Locate the cell with the specified text and output its [X, Y] center coordinate. 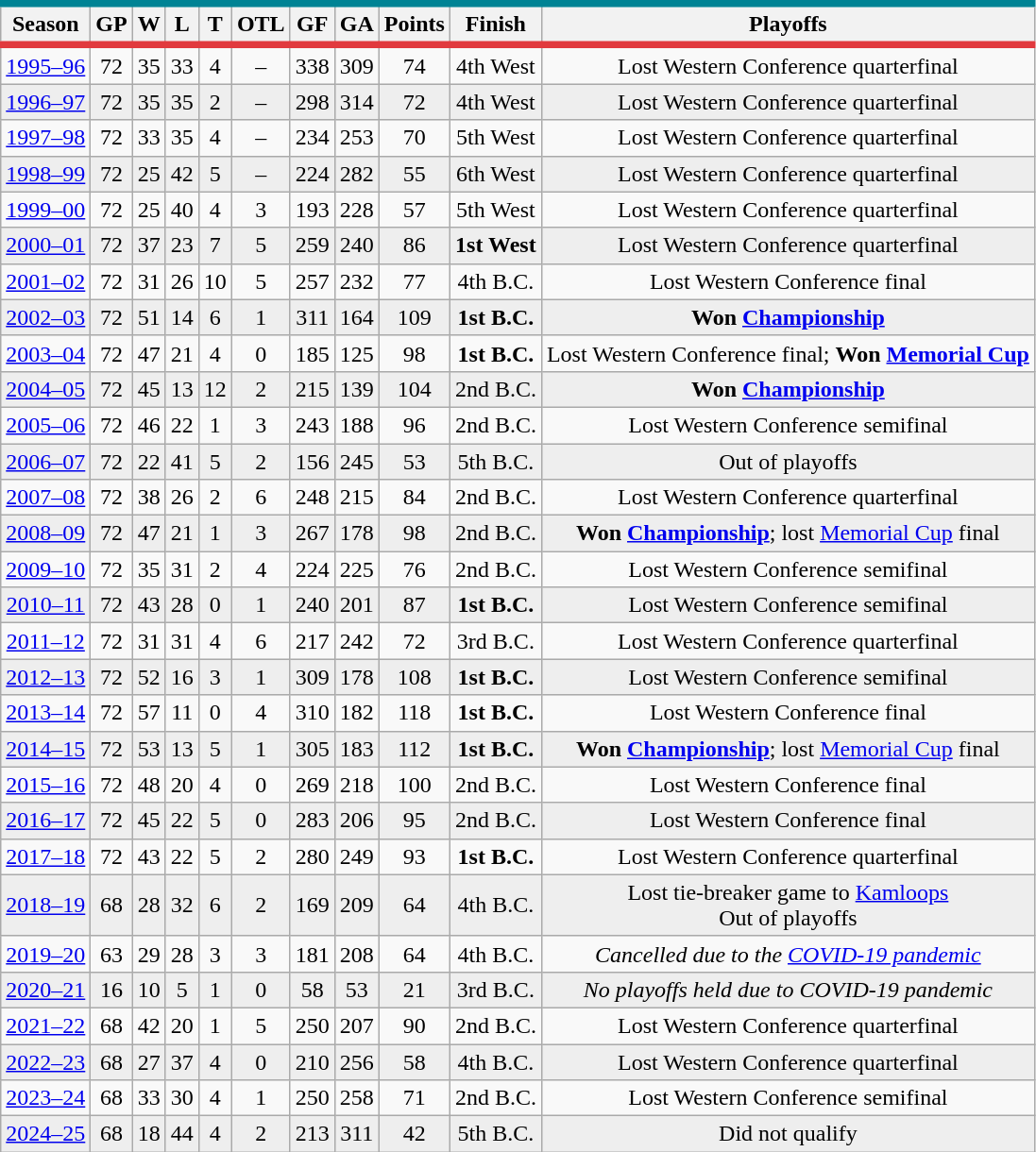
213 [312, 1134]
2019–20 [45, 954]
259 [312, 246]
2013–14 [45, 713]
74 [414, 64]
2009–10 [45, 569]
Cancelled due to the COVID-19 pandemic [788, 954]
2001–02 [45, 281]
Did not qualify [788, 1134]
2024–25 [45, 1134]
2005–06 [45, 425]
86 [414, 246]
125 [357, 353]
Finish [495, 25]
1st West [495, 246]
283 [312, 821]
2014–15 [45, 749]
164 [357, 317]
6th West [495, 174]
2016–17 [45, 821]
14 [181, 317]
55 [414, 174]
248 [312, 498]
2000–01 [45, 246]
30 [181, 1098]
OTL [261, 25]
256 [357, 1062]
104 [414, 389]
41 [181, 462]
218 [357, 785]
63 [111, 954]
280 [312, 856]
87 [414, 605]
2018–19 [45, 905]
210 [312, 1062]
84 [414, 498]
2011–12 [45, 641]
2020–21 [45, 990]
18 [149, 1134]
225 [357, 569]
258 [357, 1098]
305 [312, 749]
249 [357, 856]
267 [312, 534]
2006–07 [45, 462]
29 [149, 954]
269 [312, 785]
245 [357, 462]
2004–05 [45, 389]
108 [414, 677]
217 [312, 641]
118 [414, 713]
2012–13 [45, 677]
48 [149, 785]
169 [312, 905]
Lost tie-breaker game to KamloopsOut of playoffs [788, 905]
193 [312, 210]
228 [357, 210]
209 [357, 905]
338 [312, 64]
76 [414, 569]
Points [414, 25]
38 [149, 498]
185 [312, 353]
GP [111, 25]
23 [181, 246]
2022–23 [45, 1062]
181 [312, 954]
2003–04 [45, 353]
2021–22 [45, 1025]
1998–99 [45, 174]
2007–08 [45, 498]
Season [45, 25]
52 [149, 677]
32 [181, 905]
1995–96 [45, 64]
11 [181, 713]
2015–16 [45, 785]
207 [357, 1025]
234 [312, 138]
W [149, 25]
298 [312, 102]
96 [414, 425]
112 [414, 749]
109 [414, 317]
1996–97 [45, 102]
2010–11 [45, 605]
51 [149, 317]
139 [357, 389]
95 [414, 821]
257 [312, 281]
253 [357, 138]
188 [357, 425]
12 [215, 389]
1999–00 [45, 210]
1997–98 [45, 138]
46 [149, 425]
40 [181, 210]
Playoffs [788, 25]
71 [414, 1098]
201 [357, 605]
182 [357, 713]
2008–09 [45, 534]
Lost Western Conference final; Won Memorial Cup [788, 353]
242 [357, 641]
44 [181, 1134]
282 [357, 174]
GA [357, 25]
L [181, 25]
T [215, 25]
No playoffs held due to COVID-19 pandemic [788, 990]
27 [149, 1062]
156 [312, 462]
100 [414, 785]
GF [312, 25]
2002–03 [45, 317]
232 [357, 281]
208 [357, 954]
183 [357, 749]
Out of playoffs [788, 462]
2017–18 [45, 856]
7 [215, 246]
93 [414, 856]
2023–24 [45, 1098]
314 [357, 102]
90 [414, 1025]
206 [357, 821]
310 [312, 713]
70 [414, 138]
77 [414, 281]
243 [312, 425]
